For the text-containing cell, return its midpoint in [x, y] coordinate format. 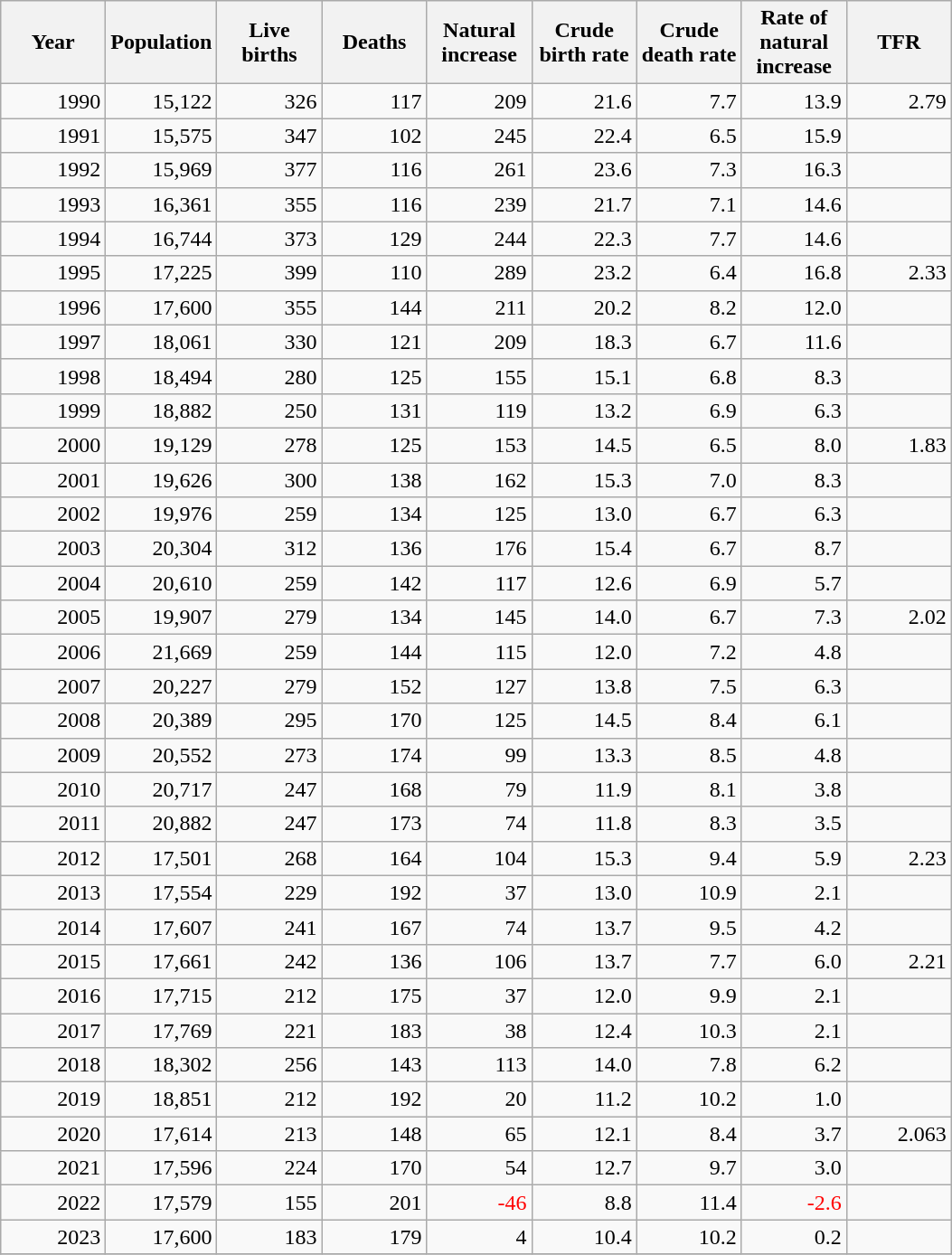
20,304 [161, 549]
13.9 [794, 101]
10.3 [689, 1030]
19,907 [161, 618]
2.02 [899, 618]
121 [374, 342]
175 [374, 996]
23.2 [584, 273]
17,596 [161, 1168]
Crude death rate [689, 42]
6.8 [689, 376]
19,976 [161, 514]
20,227 [161, 686]
17,715 [161, 996]
326 [269, 101]
20 [479, 1099]
131 [374, 410]
2005 [53, 618]
12.1 [584, 1134]
17,607 [161, 927]
99 [479, 755]
2013 [53, 892]
2002 [53, 514]
2004 [53, 583]
65 [479, 1134]
106 [479, 961]
119 [479, 410]
9.4 [689, 858]
16,744 [161, 239]
239 [479, 204]
143 [374, 1065]
22.4 [584, 136]
2018 [53, 1065]
38 [479, 1030]
242 [269, 961]
3.0 [794, 1168]
168 [374, 789]
2006 [53, 652]
164 [374, 858]
21.6 [584, 101]
12.4 [584, 1030]
5.7 [794, 583]
9.9 [689, 996]
1996 [53, 307]
Year [53, 42]
5.9 [794, 858]
2008 [53, 721]
21,669 [161, 652]
17,225 [161, 273]
256 [269, 1065]
2.063 [899, 1134]
1991 [53, 136]
273 [269, 755]
211 [479, 307]
11.8 [584, 824]
19,626 [161, 480]
173 [374, 824]
2.23 [899, 858]
102 [374, 136]
7.2 [689, 652]
2011 [53, 824]
8.7 [794, 549]
373 [269, 239]
110 [374, 273]
17,769 [161, 1030]
127 [479, 686]
280 [269, 376]
20,882 [161, 824]
3.5 [794, 824]
6.0 [794, 961]
347 [269, 136]
Crude birth rate [584, 42]
174 [374, 755]
15.1 [584, 376]
7.5 [689, 686]
12.7 [584, 1168]
16.3 [794, 170]
17,661 [161, 961]
278 [269, 445]
20,717 [161, 789]
-2.6 [794, 1203]
2007 [53, 686]
115 [479, 652]
261 [479, 170]
21.7 [584, 204]
20,610 [161, 583]
2016 [53, 996]
213 [269, 1134]
377 [269, 170]
6.1 [794, 721]
162 [479, 480]
18,302 [161, 1065]
19,129 [161, 445]
22.3 [584, 239]
18,061 [161, 342]
9.7 [689, 1168]
2019 [53, 1099]
1990 [53, 101]
2001 [53, 480]
17,614 [161, 1134]
11.6 [794, 342]
2023 [53, 1237]
2000 [53, 445]
2015 [53, 961]
153 [479, 445]
399 [269, 273]
152 [374, 686]
2.33 [899, 273]
8.5 [689, 755]
Natural increase [479, 42]
167 [374, 927]
2010 [53, 789]
229 [269, 892]
11.2 [584, 1099]
1994 [53, 239]
224 [269, 1168]
244 [479, 239]
13.3 [584, 755]
330 [269, 342]
3.8 [794, 789]
20,552 [161, 755]
7.8 [689, 1065]
10.9 [689, 892]
2.21 [899, 961]
17,501 [161, 858]
13.2 [584, 410]
8.0 [794, 445]
1995 [53, 273]
20.2 [584, 307]
12.6 [584, 583]
11.4 [689, 1203]
11.9 [584, 789]
113 [479, 1065]
16,361 [161, 204]
1.83 [899, 445]
15.4 [584, 549]
2009 [53, 755]
2012 [53, 858]
15.9 [794, 136]
8.2 [689, 307]
221 [269, 1030]
1999 [53, 410]
13.8 [584, 686]
15,969 [161, 170]
8.1 [689, 789]
2021 [53, 1168]
4.2 [794, 927]
54 [479, 1168]
2020 [53, 1134]
7.1 [689, 204]
18,494 [161, 376]
1997 [53, 342]
289 [479, 273]
18,882 [161, 410]
18,851 [161, 1099]
79 [479, 789]
295 [269, 721]
268 [269, 858]
138 [374, 480]
23.6 [584, 170]
-46 [479, 1203]
Live births [269, 42]
15,575 [161, 136]
312 [269, 549]
10.4 [584, 1237]
6.4 [689, 273]
2003 [53, 549]
142 [374, 583]
2017 [53, 1030]
6.2 [794, 1065]
2.79 [899, 101]
15,122 [161, 101]
2014 [53, 927]
17,579 [161, 1203]
16.8 [794, 273]
2022 [53, 1203]
8.8 [584, 1203]
148 [374, 1134]
179 [374, 1237]
241 [269, 927]
176 [479, 549]
4 [479, 1237]
1992 [53, 170]
1998 [53, 376]
20,389 [161, 721]
Rate of natural increase [794, 42]
9.5 [689, 927]
Deaths [374, 42]
7.0 [689, 480]
18.3 [584, 342]
129 [374, 239]
300 [269, 480]
104 [479, 858]
145 [479, 618]
17,554 [161, 892]
Population [161, 42]
245 [479, 136]
0.2 [794, 1237]
1993 [53, 204]
TFR [899, 42]
1.0 [794, 1099]
3.7 [794, 1134]
250 [269, 410]
201 [374, 1203]
